Find where the given text appears and provide that cell's center as (X, Y) coordinate. 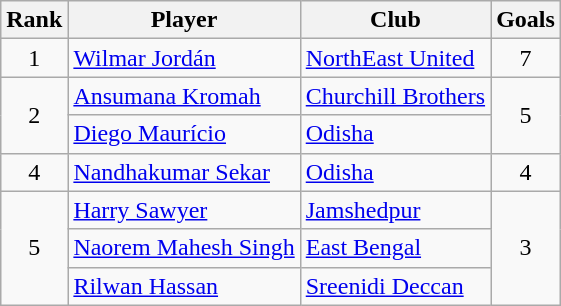
Naorem Mahesh Singh (184, 248)
Goals (526, 20)
Ansumana Kromah (184, 96)
2 (34, 115)
Player (184, 20)
3 (526, 248)
Churchill Brothers (395, 96)
Nandhakumar Sekar (184, 172)
Jamshedpur (395, 210)
7 (526, 58)
Sreenidi Deccan (395, 286)
Harry Sawyer (184, 210)
Club (395, 20)
1 (34, 58)
East Bengal (395, 248)
Wilmar Jordán (184, 58)
Rank (34, 20)
Diego Maurício (184, 134)
NorthEast United (395, 58)
Rilwan Hassan (184, 286)
